Determine the (X, Y) coordinate at the center of the cell enclosing the given text.  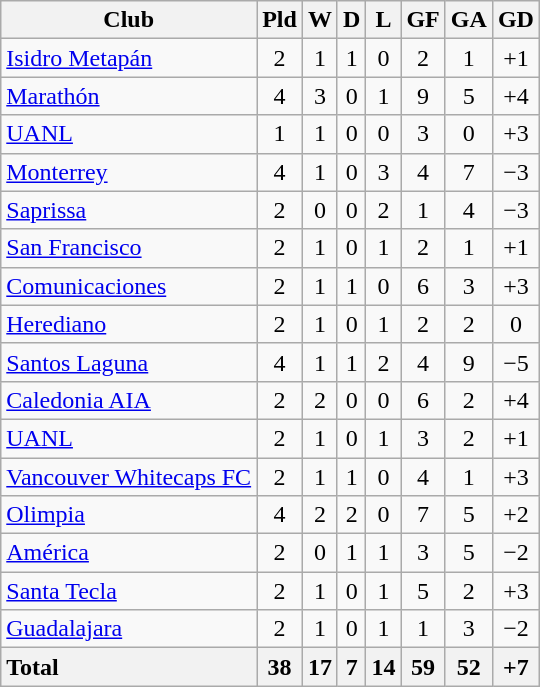
Guadalajara (129, 629)
Pld (280, 20)
América (129, 553)
GD (516, 20)
Club (129, 20)
14 (384, 667)
+2 (516, 515)
GF (423, 20)
59 (423, 667)
52 (468, 667)
Comunicaciones (129, 286)
Vancouver Whitecaps FC (129, 477)
Isidro Metapán (129, 58)
Santos Laguna (129, 362)
Monterrey (129, 172)
17 (320, 667)
W (320, 20)
D (351, 20)
Marathón (129, 96)
Olimpia (129, 515)
Herediano (129, 324)
Santa Tecla (129, 591)
Total (129, 667)
GA (468, 20)
L (384, 20)
38 (280, 667)
San Francisco (129, 248)
Caledonia AIA (129, 400)
Saprissa (129, 210)
−5 (516, 362)
+7 (516, 667)
